Scan for the cell matching the given text and deliver its [x, y] coordinate at center. 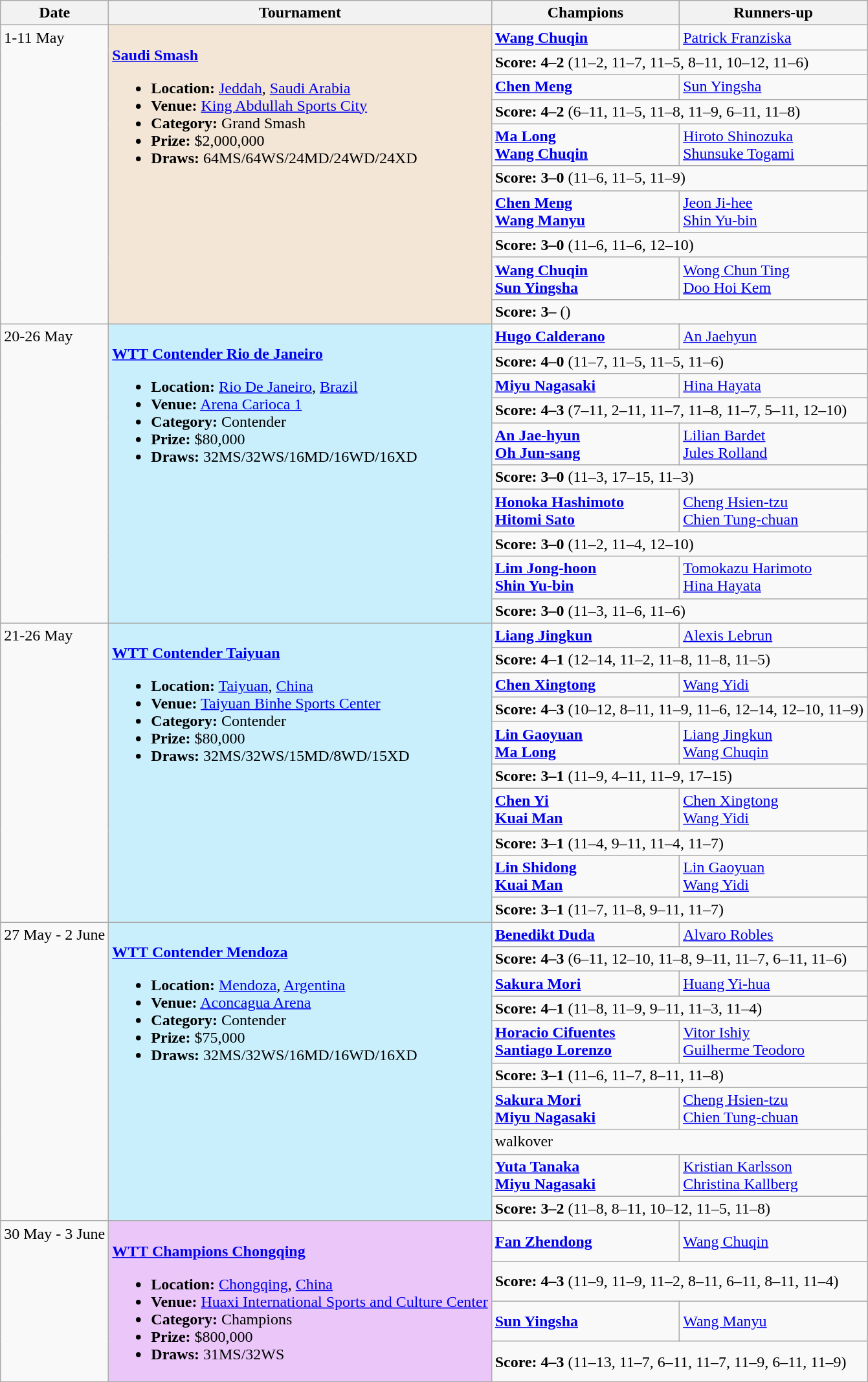
Champions [585, 13]
Score: 3–2 (11–8, 8–11, 10–12, 11–5, 11–8) [679, 1208]
Kristian Karlsson Christina Kallberg [773, 1175]
Jeon Ji-hee Shin Yu-bin [773, 211]
Huang Yi-hua [773, 984]
Hugo Calderano [585, 336]
Score: 4–2 (6–11, 11–5, 11–8, 11–9, 6–11, 11–8) [679, 111]
Ma Long Wang Chuqin [585, 145]
Benedikt Duda [585, 935]
Fan Zhendong [585, 1241]
Score: 3–1 (11–6, 11–7, 8–11, 11–8) [679, 1075]
walkover [679, 1142]
Score: 4–3 (6–11, 12–10, 11–8, 9–11, 11–7, 6–11, 11–6) [679, 959]
Date [54, 13]
Score: 4–1 (11–8, 11–9, 9–11, 11–3, 11–4) [679, 1008]
Chen Xingtong [585, 685]
Score: 4–2 (11–2, 11–7, 11–5, 8–11, 10–12, 11–6) [679, 62]
Chen Meng [585, 87]
Score: 4–3 (11–9, 11–9, 11–2, 8–11, 6–11, 8–11, 11–4) [679, 1281]
Score: 3–0 (11–2, 11–4, 12–10) [679, 544]
Chen Meng Wang Manyu [585, 211]
20-26 May [54, 473]
Tomokazu Harimoto Hina Hayata [773, 578]
WTT Contender TaiyuanLocation: Taiyuan, ChinaVenue: Taiyuan Binhe Sports CenterCategory: ContenderPrize: $80,000Draws: 32MS/32WS/15MD/8WD/15XD [300, 773]
Sakura Mori [585, 984]
Hina Hayata [773, 386]
An Jaehyun [773, 336]
Miyu Nagasaki [585, 386]
Liang Jingkun [585, 635]
1-11 May [54, 175]
Liang Jingkun Wang Chuqin [773, 742]
Lilian Bardet Jules Rolland [773, 444]
Score: 3–1 (11–7, 11–8, 9–11, 11–7) [679, 910]
Saudi SmashLocation: Jeddah, Saudi ArabiaVenue: King Abdullah Sports CityCategory: Grand SmashPrize: $2,000,000Draws: 64MS/64WS/24MD/24WD/24XD [300, 175]
Horacio Cifuentes Santiago Lorenzo [585, 1041]
27 May - 2 June [54, 1072]
Runners-up [773, 13]
Wang Yidi [773, 685]
30 May - 3 June [54, 1301]
Score: 4–3 (10–12, 8–11, 11–9, 11–6, 12–14, 12–10, 11–9) [679, 709]
Chen Xingtong Wang Yidi [773, 810]
Lin Shidong Kuai Man [585, 877]
Score: 4–1 (12–14, 11–2, 11–8, 11–8, 11–5) [679, 660]
Yuta Tanaka Miyu Nagasaki [585, 1175]
Score: 3– () [679, 312]
Lim Jong-hoon Shin Yu-bin [585, 578]
Chen Yi Kuai Man [585, 810]
Score: 4–3 (11–13, 11–7, 6–11, 11–7, 11–9, 6–11, 11–9) [679, 1361]
Score: 3–1 (11–4, 9–11, 11–4, 11–7) [679, 843]
Wong Chun Ting Doo Hoi Kem [773, 278]
Score: 3–0 (11–6, 11–6, 12–10) [679, 245]
Score: 3–0 (11–3, 11–6, 11–6) [679, 611]
Wang Manyu [773, 1321]
Lin Gaoyuan Ma Long [585, 742]
Score: 4–3 (7–11, 2–11, 11–7, 11–8, 11–7, 5–11, 12–10) [679, 411]
Alvaro Robles [773, 935]
WTT Contender Rio de JaneiroLocation: Rio De Janeiro, BrazilVenue: Arena Carioca 1Category: ContenderPrize: $80,000Draws: 32MS/32WS/16MD/16WD/16XD [300, 473]
Score: 4–0 (11–7, 11–5, 11–5, 11–6) [679, 361]
Lin Gaoyuan Wang Yidi [773, 877]
Hiroto Shinozuka Shunsuke Togami [773, 145]
Score: 3–0 (11–3, 17–15, 11–3) [679, 477]
21-26 May [54, 773]
Wang Chuqin Sun Yingsha [585, 278]
Honoka Hashimoto Hitomi Sato [585, 510]
Sakura Mori Miyu Nagasaki [585, 1109]
Vitor Ishiy Guilherme Teodoro [773, 1041]
An Jae-hyun Oh Jun-sang [585, 444]
Patrick Franziska [773, 38]
Tournament [300, 13]
Alexis Lebrun [773, 635]
Score: 3–0 (11–6, 11–5, 11–9) [679, 178]
Score: 3–1 (11–9, 4–11, 11–9, 17–15) [679, 776]
WTT Contender MendozaLocation: Mendoza, ArgentinaVenue: Aconcagua ArenaCategory: ContenderPrize: $75,000Draws: 32MS/32WS/16MD/16WD/16XD [300, 1072]
